Return the (X, Y) coordinate for the center point of the cell that contains the specified text.  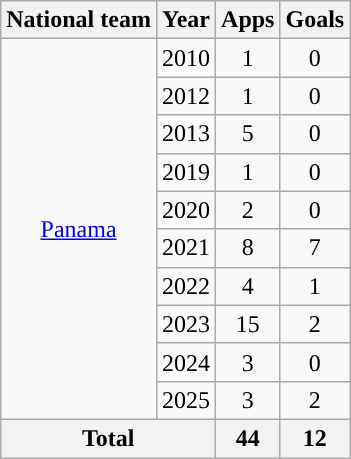
5 (248, 134)
Goals (315, 20)
2019 (186, 172)
15 (248, 324)
2022 (186, 286)
Total (108, 438)
2023 (186, 324)
8 (248, 248)
4 (248, 286)
12 (315, 438)
44 (248, 438)
Apps (248, 20)
2020 (186, 210)
2021 (186, 248)
2024 (186, 362)
2025 (186, 400)
National team (79, 20)
2012 (186, 96)
Year (186, 20)
2010 (186, 58)
2013 (186, 134)
7 (315, 248)
Panama (79, 230)
